Locate the cell with the specified text and output its [X, Y] center coordinate. 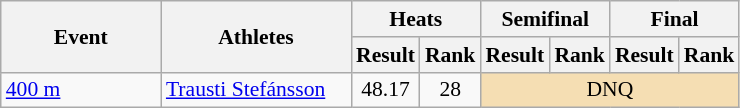
48.17 [386, 90]
DNQ [610, 90]
Semifinal [544, 19]
Athletes [256, 36]
Final [674, 19]
Event [81, 36]
28 [450, 90]
Trausti Stefánsson [256, 90]
400 m [81, 90]
Heats [416, 19]
